Scan for the cell matching the given text and deliver its (x, y) coordinate at center. 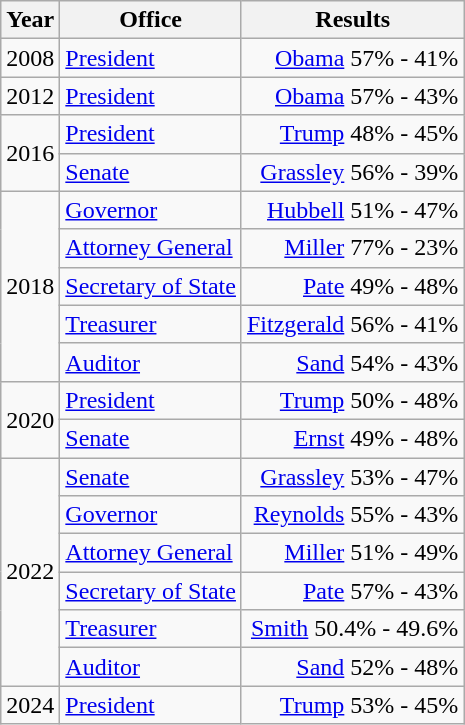
Trump 50% - 48% (352, 400)
2018 (30, 286)
Office (151, 20)
2016 (30, 153)
Grassley 56% - 39% (352, 172)
Hubbell 51% - 47% (352, 210)
Ernst 49% - 48% (352, 438)
2008 (30, 58)
Grassley 53% - 47% (352, 477)
Reynolds 55% - 43% (352, 515)
Miller 77% - 23% (352, 248)
2020 (30, 419)
Smith 50.4% - 49.6% (352, 629)
2022 (30, 572)
Trump 53% - 45% (352, 705)
Fitzgerald 56% - 41% (352, 324)
Miller 51% - 49% (352, 553)
2024 (30, 705)
Results (352, 20)
Pate 49% - 48% (352, 286)
Sand 54% - 43% (352, 362)
Obama 57% - 43% (352, 96)
Year (30, 20)
Trump 48% - 45% (352, 134)
Sand 52% - 48% (352, 667)
2012 (30, 96)
Obama 57% - 41% (352, 58)
Pate 57% - 43% (352, 591)
